Return the [x, y] coordinate for the center point of the cell that contains the specified text.  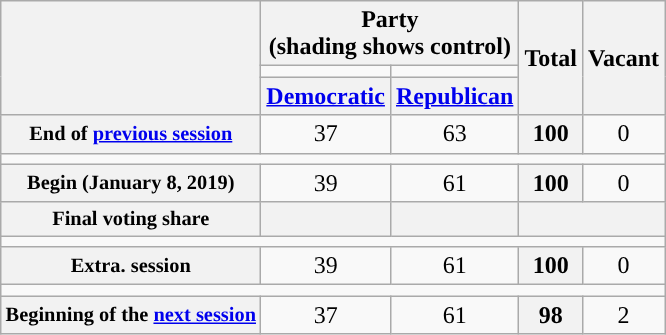
Beginning of the next session [131, 315]
Begin (January 8, 2019) [131, 183]
Democratic [326, 96]
Extra. session [131, 266]
Vacant [623, 58]
End of previous session [131, 134]
Total [551, 58]
63 [454, 134]
Party(shading shows control) [390, 34]
98 [551, 315]
Final voting share [131, 219]
2 [623, 315]
Republican [454, 96]
